Scan for the cell matching the given text and deliver its [X, Y] coordinate at center. 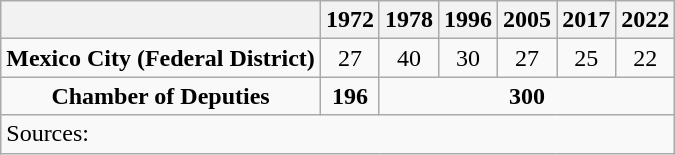
196 [350, 96]
2005 [528, 20]
1972 [350, 20]
1978 [408, 20]
Mexico City (Federal District) [161, 58]
25 [586, 58]
1996 [468, 20]
2022 [646, 20]
300 [526, 96]
Chamber of Deputies [161, 96]
Sources: [338, 134]
22 [646, 58]
40 [408, 58]
2017 [586, 20]
30 [468, 58]
